Output the (x, y) coordinate of the center of the cell containing the given text.  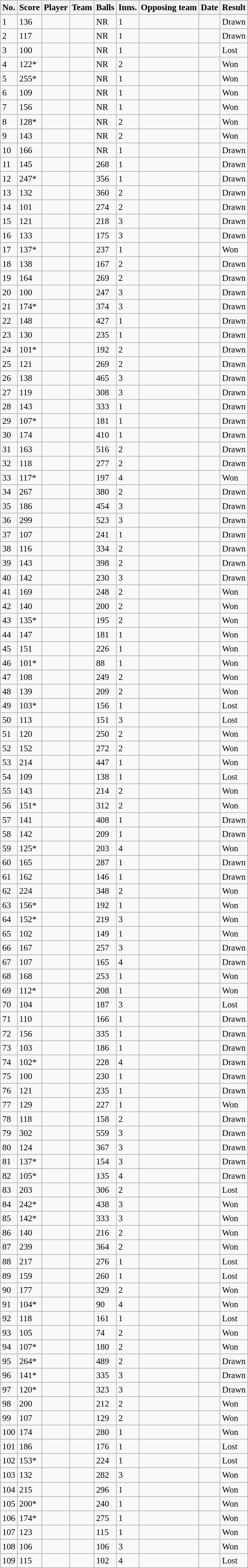
247 (105, 293)
272 (105, 749)
55 (9, 791)
65 (9, 934)
7 (9, 107)
77 (9, 1105)
102* (30, 1062)
147 (30, 634)
60 (9, 863)
280 (105, 1432)
64 (9, 919)
296 (105, 1490)
17 (9, 250)
380 (105, 492)
12 (9, 179)
75 (9, 1076)
282 (105, 1475)
142* (30, 1219)
148 (30, 321)
96 (9, 1375)
86 (9, 1233)
30 (9, 435)
14 (9, 207)
34 (9, 492)
26 (9, 378)
216 (105, 1233)
257 (105, 948)
84 (9, 1205)
135 (105, 1176)
523 (105, 520)
162 (30, 877)
227 (105, 1105)
104* (30, 1304)
18 (9, 264)
38 (9, 549)
69 (9, 991)
28 (9, 407)
39 (9, 563)
239 (30, 1247)
306 (105, 1190)
16 (9, 235)
237 (105, 250)
40 (9, 578)
226 (105, 649)
56 (9, 805)
141* (30, 1375)
151* (30, 805)
43 (9, 620)
Score (30, 8)
91 (9, 1304)
94 (9, 1347)
62 (9, 891)
130 (30, 335)
67 (9, 962)
302 (30, 1133)
116 (30, 549)
154 (105, 1162)
27 (9, 392)
410 (105, 435)
23 (9, 335)
29 (9, 421)
21 (9, 307)
334 (105, 549)
119 (30, 392)
87 (9, 1247)
164 (30, 278)
465 (105, 378)
454 (105, 506)
153* (30, 1461)
89 (9, 1276)
364 (105, 1247)
308 (105, 392)
516 (105, 449)
329 (105, 1290)
242* (30, 1205)
9 (9, 136)
Inns. (127, 8)
195 (105, 620)
117* (30, 478)
125* (30, 848)
217 (30, 1261)
163 (30, 449)
367 (105, 1147)
117 (30, 36)
323 (105, 1390)
128* (30, 122)
489 (105, 1361)
200* (30, 1504)
408 (105, 820)
159 (30, 1276)
Balls (105, 8)
Result (234, 8)
149 (105, 934)
Player (56, 8)
25 (9, 364)
219 (105, 919)
33 (9, 478)
11 (9, 164)
98 (9, 1404)
360 (105, 193)
51 (9, 734)
76 (9, 1090)
52 (9, 749)
78 (9, 1119)
268 (105, 164)
123 (30, 1532)
152* (30, 919)
61 (9, 877)
124 (30, 1147)
81 (9, 1162)
95 (9, 1361)
559 (105, 1133)
13 (9, 193)
47 (9, 677)
24 (9, 349)
57 (9, 820)
8 (9, 122)
240 (105, 1504)
15 (9, 221)
161 (105, 1319)
83 (9, 1190)
249 (105, 677)
197 (105, 478)
267 (30, 492)
274 (105, 207)
68 (9, 976)
135* (30, 620)
122* (30, 64)
79 (9, 1133)
50 (9, 720)
208 (105, 991)
45 (9, 649)
120 (30, 734)
Date (209, 8)
20 (9, 293)
6 (9, 93)
35 (9, 506)
228 (105, 1062)
54 (9, 777)
348 (105, 891)
158 (105, 1119)
264* (30, 1361)
113 (30, 720)
59 (9, 848)
49 (9, 706)
136 (30, 22)
82 (9, 1176)
152 (30, 749)
110 (30, 1019)
156* (30, 905)
374 (105, 307)
97 (9, 1390)
427 (105, 321)
218 (105, 221)
141 (30, 820)
247* (30, 179)
5 (9, 79)
398 (105, 563)
187 (105, 1005)
139 (30, 691)
85 (9, 1219)
299 (30, 520)
Opposing team (169, 8)
Team (82, 8)
73 (9, 1048)
44 (9, 634)
176 (105, 1447)
276 (105, 1261)
120* (30, 1390)
175 (105, 235)
312 (105, 805)
356 (105, 179)
180 (105, 1347)
42 (9, 606)
22 (9, 321)
93 (9, 1333)
248 (105, 592)
255* (30, 79)
103* (30, 706)
36 (9, 520)
32 (9, 464)
10 (9, 150)
215 (30, 1490)
46 (9, 663)
275 (105, 1518)
253 (105, 976)
66 (9, 948)
31 (9, 449)
105* (30, 1176)
277 (105, 464)
212 (105, 1404)
70 (9, 1005)
63 (9, 905)
37 (9, 535)
No. (9, 8)
145 (30, 164)
112* (30, 991)
447 (105, 763)
71 (9, 1019)
80 (9, 1147)
177 (30, 1290)
48 (9, 691)
58 (9, 834)
133 (30, 235)
438 (105, 1205)
72 (9, 1034)
169 (30, 592)
287 (105, 863)
92 (9, 1319)
241 (105, 535)
260 (105, 1276)
53 (9, 763)
19 (9, 278)
146 (105, 877)
99 (9, 1418)
41 (9, 592)
168 (30, 976)
250 (105, 734)
